Search for the cell housing the specified text and yield its (x, y) center coordinate. 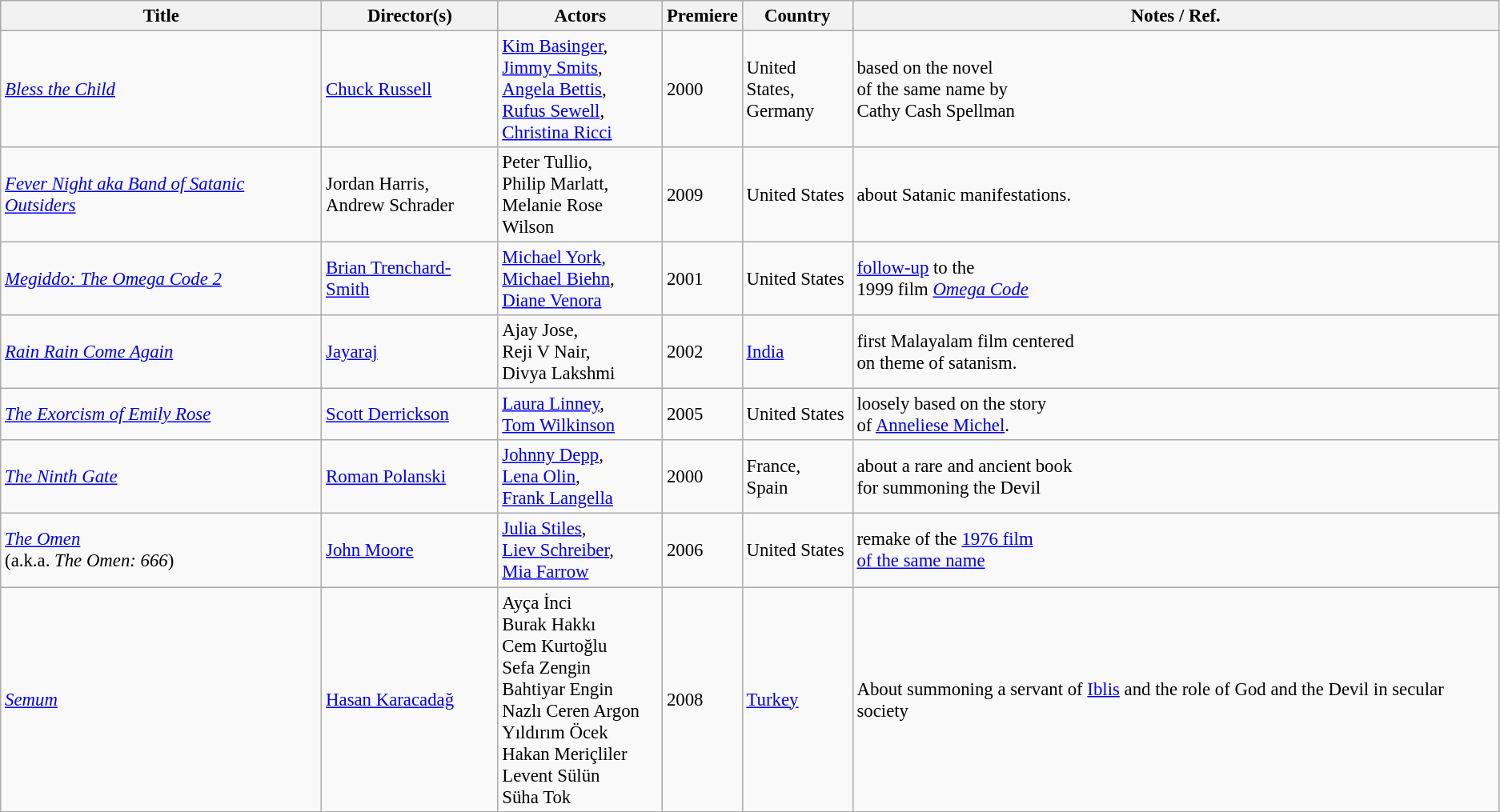
2006 (703, 550)
remake of the 1976 film of the same name (1175, 550)
John Moore (410, 550)
2002 (703, 352)
Julia Stiles, Liev Schreiber, Mia Farrow (580, 550)
Fever Night aka Band of Satanic Outsiders (162, 195)
first Malayalam film centered on theme of satanism. (1175, 352)
Ajay Jose, Reji V Nair, Divya Lakshmi (580, 352)
Megiddo: The Omega Code 2 (162, 279)
2008 (703, 699)
Turkey (797, 699)
India (797, 352)
loosely based on the story of Anneliese Michel. (1175, 414)
United States, Germany (797, 90)
The Ninth Gate (162, 477)
2005 (703, 414)
Johnny Depp, Lena Olin, Frank Langella (580, 477)
Jayaraj (410, 352)
The Omen (a.k.a. The Omen: 666) (162, 550)
Hasan Karacadağ (410, 699)
about Satanic manifestations. (1175, 195)
Ayça İnci Burak Hakkı Cem Kurtoğlu Sefa Zengin Bahtiyar Engin Nazlı Ceren Argon Yıldırım Öcek Hakan Meriçliler Levent Sülün Süha Tok (580, 699)
The Exorcism of Emily Rose (162, 414)
About summoning a servant of Iblis and the role of God and the Devil in secular society (1175, 699)
France, Spain (797, 477)
Bless the Child (162, 90)
Rain Rain Come Again (162, 352)
Title (162, 16)
Premiere (703, 16)
follow-up to the 1999 film Omega Code (1175, 279)
about a rare and ancient book for summoning the Devil (1175, 477)
Peter Tullio,Philip Marlatt,Melanie Rose Wilson (580, 195)
2009 (703, 195)
Director(s) (410, 16)
Michael York, Michael Biehn, Diane Venora (580, 279)
2001 (703, 279)
Brian Trenchard-Smith (410, 279)
Notes / Ref. (1175, 16)
Laura Linney, Tom Wilkinson (580, 414)
Semum (162, 699)
based on the novel of the same name by Cathy Cash Spellman (1175, 90)
Country (797, 16)
Scott Derrickson (410, 414)
Kim Basinger, Jimmy Smits, Angela Bettis, Rufus Sewell, Christina Ricci (580, 90)
Roman Polanski (410, 477)
Jordan Harris,Andrew Schrader (410, 195)
Chuck Russell (410, 90)
Actors (580, 16)
